Detect which cell encompasses the target text, then output its [X, Y] center coordinate. 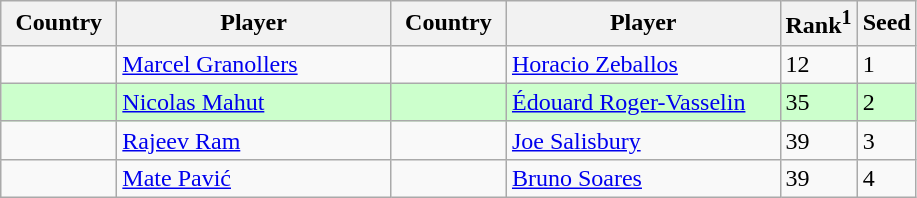
Rajeev Ram [254, 140]
Horacio Zeballos [643, 64]
35 [818, 102]
3 [886, 140]
Marcel Granollers [254, 64]
Bruno Soares [643, 178]
Édouard Roger-Vasselin [643, 102]
12 [818, 64]
Nicolas Mahut [254, 102]
Mate Pavić [254, 178]
4 [886, 178]
2 [886, 102]
Rank1 [818, 24]
Joe Salisbury [643, 140]
Seed [886, 24]
1 [886, 64]
